Detect which cell encompasses the target text, then output its (x, y) center coordinate. 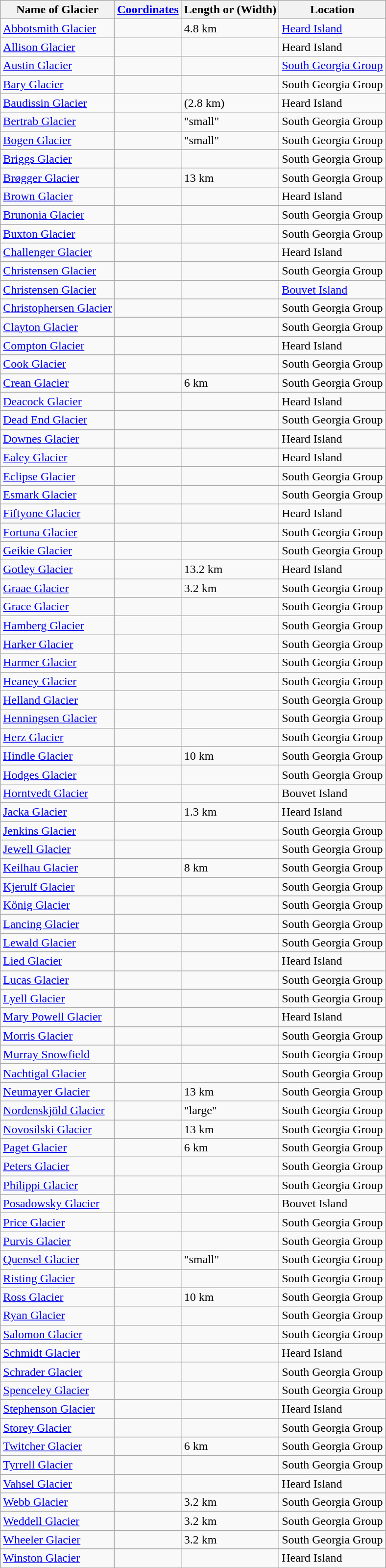
Geikie Glacier (58, 551)
Posadowsky Glacier (58, 1204)
Gotley Glacier (58, 570)
Downes Glacier (58, 439)
Compton Glacier (58, 346)
Stephenson Glacier (58, 1409)
Storey Glacier (58, 1428)
Horntvedt Glacier (58, 793)
Baudissin Glacier (58, 103)
Clayton Glacier (58, 327)
Nachtigal Glacier (58, 1073)
Jacka Glacier (58, 812)
Hindle Glacier (58, 756)
Price Glacier (58, 1222)
Brøgger Glacier (58, 177)
Coordinates (148, 10)
Fiftyone Glacier (58, 513)
Paget Glacier (58, 1148)
Brunonia Glacier (58, 215)
Jenkins Glacier (58, 831)
Allison Glacier (58, 47)
Weddell Glacier (58, 1521)
Helland Glacier (58, 700)
Bertrab Glacier (58, 122)
Brown Glacier (58, 196)
Morris Glacier (58, 1036)
Henningsen Glacier (58, 719)
Spenceley Glacier (58, 1390)
Ryan Glacier (58, 1316)
13.2 km (230, 570)
Philippi Glacier (58, 1185)
Challenger Glacier (58, 252)
Dead End Glacier (58, 420)
Murray Snowfield (58, 1054)
(2.8 km) (230, 103)
Ross Glacier (58, 1297)
Esmark Glacier (58, 495)
Bary Glacier (58, 84)
Nordenskjöld Glacier (58, 1110)
"large" (230, 1110)
Name of Glacier (58, 10)
Herz Glacier (58, 737)
Ealey Glacier (58, 457)
Hamberg Glacier (58, 625)
Wheeler Glacier (58, 1540)
8 km (230, 868)
Heaney Glacier (58, 681)
König Glacier (58, 905)
Austin Glacier (58, 66)
Fortuna Glacier (58, 532)
Lyell Glacier (58, 998)
Eclipse Glacier (58, 476)
4.8 km (230, 28)
Deacock Glacier (58, 401)
Kjerulf Glacier (58, 887)
Lancing Glacier (58, 924)
Abbotsmith Glacier (58, 28)
Schrader Glacier (58, 1371)
Harmer Glacier (58, 663)
Crean Glacier (58, 383)
Twitcher Glacier (58, 1446)
Graae Glacier (58, 588)
Location (332, 10)
Mary Powell Glacier (58, 1017)
Winston Glacier (58, 1558)
Risting Glacier (58, 1278)
Christophersen Glacier (58, 308)
Keilhau Glacier (58, 868)
Briggs Glacier (58, 159)
Buxton Glacier (58, 234)
Jewell Glacier (58, 849)
1.3 km (230, 812)
Lied Glacier (58, 961)
Neumayer Glacier (58, 1092)
Webb Glacier (58, 1502)
Peters Glacier (58, 1167)
Grace Glacier (58, 607)
Tyrrell Glacier (58, 1465)
Cook Glacier (58, 364)
Schmidt Glacier (58, 1353)
Salomon Glacier (58, 1334)
Bogen Glacier (58, 140)
Lucas Glacier (58, 980)
Lewald Glacier (58, 943)
Vahsel Glacier (58, 1484)
Hodges Glacier (58, 774)
Length or (Width) (230, 10)
Harker Glacier (58, 644)
Purvis Glacier (58, 1241)
Novosilski Glacier (58, 1129)
Quensel Glacier (58, 1260)
